Output the (X, Y) coordinate of the center of the cell containing the given text.  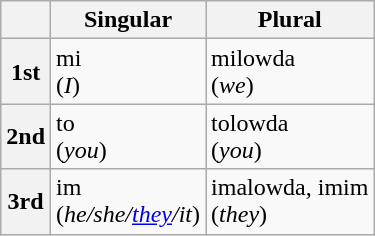
Plural (290, 20)
1st (26, 72)
mi(I) (128, 72)
Singular (128, 20)
2nd (26, 136)
milowda(we) (290, 72)
im(he/she/they/it) (128, 202)
to(you) (128, 136)
imalowda, imim(they) (290, 202)
tolowda(you) (290, 136)
3rd (26, 202)
